From the cell containing the given text, extract its center point as (X, Y) coordinate. 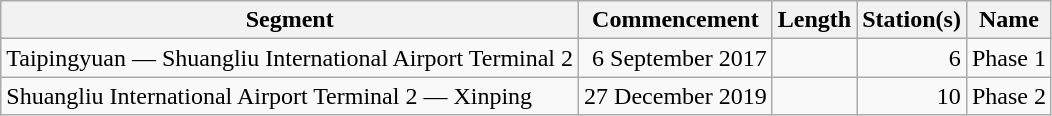
Name (1008, 20)
Shuangliu International Airport Terminal 2 — Xinping (290, 96)
Commencement (676, 20)
10 (912, 96)
6 (912, 58)
Station(s) (912, 20)
Length (814, 20)
Taipingyuan — Shuangliu International Airport Terminal 2 (290, 58)
Phase 1 (1008, 58)
Segment (290, 20)
27 December 2019 (676, 96)
6 September 2017 (676, 58)
Phase 2 (1008, 96)
